Return [X, Y] of the center of cell containing provided text 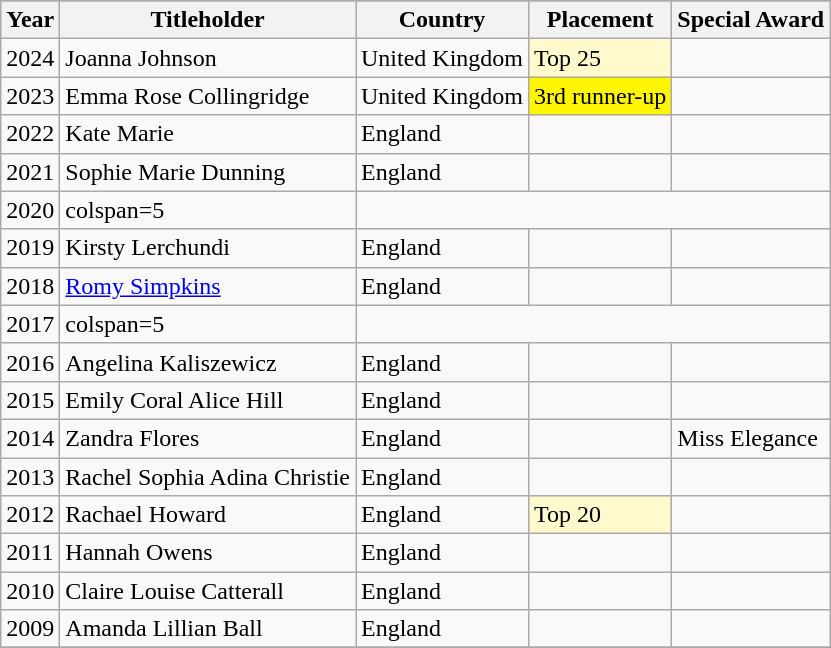
2012 [30, 515]
Angelina Kaliszewicz [208, 362]
Rachel Sophia Adina Christie [208, 477]
Romy Simpkins [208, 286]
Rachael Howard [208, 515]
2013 [30, 477]
2014 [30, 438]
2015 [30, 400]
2024 [30, 58]
2019 [30, 248]
Kate Marie [208, 134]
2009 [30, 629]
Sophie Marie Dunning [208, 172]
Claire Louise Catterall [208, 591]
2022 [30, 134]
Year [30, 20]
Hannah Owens [208, 553]
Amanda Lillian Ball [208, 629]
Titleholder [208, 20]
2020 [30, 210]
Emma Rose Collingridge [208, 96]
2023 [30, 96]
2017 [30, 324]
Zandra Flores [208, 438]
Special Award [751, 20]
Country [442, 20]
Miss Elegance [751, 438]
2010 [30, 591]
2016 [30, 362]
3rd runner-up [600, 96]
2011 [30, 553]
Joanna Johnson [208, 58]
Top 25 [600, 58]
Top 20 [600, 515]
2021 [30, 172]
Placement [600, 20]
Kirsty Lerchundi [208, 248]
2018 [30, 286]
Emily Coral Alice Hill [208, 400]
